Locate the cell with the specified text and output its (x, y) center coordinate. 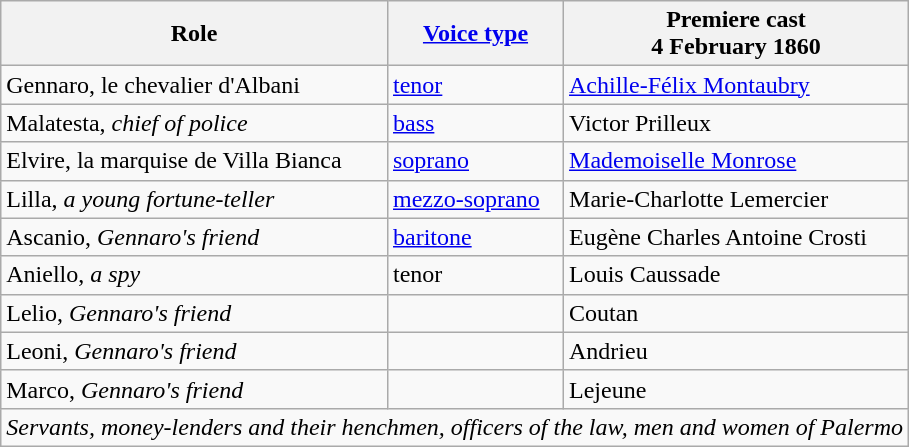
Ascanio, Gennaro's friend (194, 237)
Role (194, 34)
Achille-Félix Montaubry (736, 85)
mezzo-soprano (475, 199)
Eugène Charles Antoine Crosti (736, 237)
Mademoiselle Monrose (736, 161)
Lilla, a young fortune-teller (194, 199)
Marco, Gennaro's friend (194, 389)
Lelio, Gennaro's friend (194, 313)
Marie-Charlotte Lemercier (736, 199)
Lejeune (736, 389)
Gennaro, le chevalier d'Albani (194, 85)
Premiere cast4 February 1860 (736, 34)
soprano (475, 161)
Coutan (736, 313)
Voice type (475, 34)
baritone (475, 237)
Andrieu (736, 351)
Elvire, la marquise de Villa Bianca (194, 161)
Aniello, a spy (194, 275)
Servants, money-lenders and their henchmen, officers of the law, men and women of Palermo (455, 427)
Louis Caussade (736, 275)
Victor Prilleux (736, 123)
Leoni, Gennaro's friend (194, 351)
bass (475, 123)
Malatesta, chief of police (194, 123)
